Locate the cell with the specified text and output its [x, y] center coordinate. 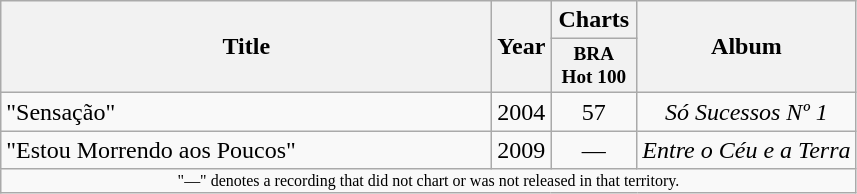
BRAHot 100 [594, 66]
Album [746, 47]
57 [594, 112]
Entre o Céu e a Terra [746, 150]
Year [522, 47]
Charts [594, 20]
Só Sucessos Nº 1 [746, 112]
Title [246, 47]
"Sensação" [246, 112]
"—" denotes a recording that did not chart or was not released in that territory. [428, 181]
2009 [522, 150]
2004 [522, 112]
— [594, 150]
"Estou Morrendo aos Poucos" [246, 150]
